Identify which cell holds the provided text, then report its (x, y) central coordinate. 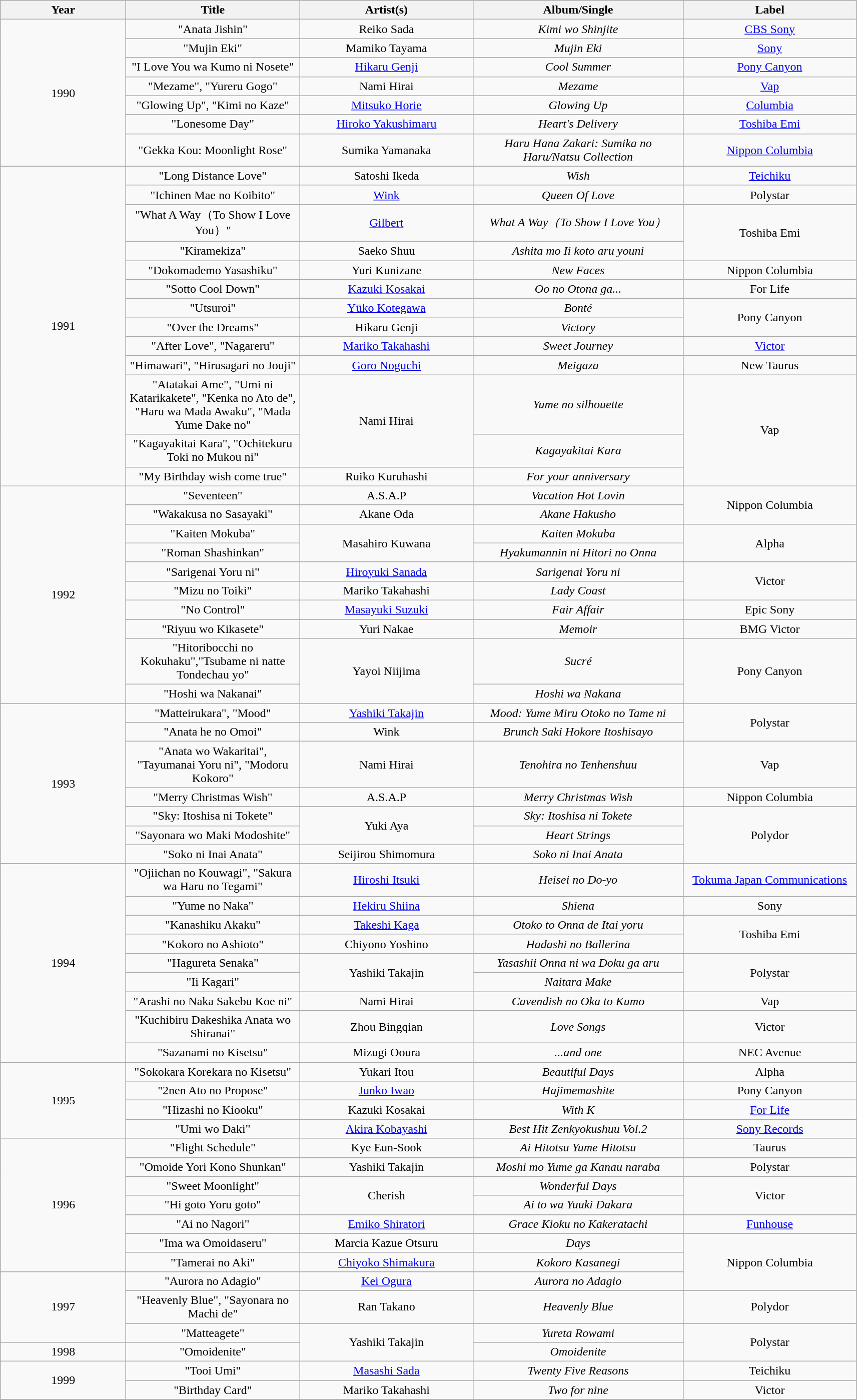
"Long Distance Love" (213, 176)
Mizugi Ooura (386, 1053)
Hadashi no Ballerina (578, 944)
1997 (63, 1307)
Love Songs (578, 1027)
"Sky: Itoshisa ni Tokete" (213, 816)
Queen Of Love (578, 195)
Soko ni Inai Anata (578, 854)
"2nen Ato no Propose" (213, 1091)
Hyakumannin ni Hitori no Onna (578, 552)
Chiyono Yoshino (386, 944)
"Flight Schedule" (213, 1148)
1994 (63, 963)
Victory (578, 327)
"Kagayakitai Kara", "Ochitekuru Toki no Mukou ni" (213, 450)
"Hi goto Yoru goto" (213, 1205)
Taurus (769, 1148)
Sony Records (769, 1129)
"Matteagete" (213, 1332)
NEC Avenue (769, 1053)
Epic Sony (769, 609)
Yukari Itou (386, 1072)
Haru Hana Zakari: Sumika no Haru/Natsu Collection (578, 150)
Emiko Shiratori (386, 1224)
Brunch Saki Hokore Itoshisayo (578, 732)
1991 (63, 326)
"Kaiten Mokuba" (213, 533)
Heart Strings (578, 835)
"Hitoribocchi no Kokuhaku","Tsubame ni natte Tondechau yo" (213, 661)
Ashita mo Ii koto aru youni (578, 251)
Ai Hitotsu Yume Hitotsu (578, 1148)
Shiena (578, 906)
Lady Coast (578, 590)
Album/Single (578, 10)
...and one (578, 1053)
Naitara Make (578, 982)
Akane Hakusho (578, 514)
"Yume no Naka" (213, 906)
"Mezame", "Yureru Gogo" (213, 86)
Artist(s) (386, 10)
Meigaza (578, 365)
Heavenly Blue (578, 1307)
Yuri Kunizane (386, 270)
"Matteirukara", "Mood" (213, 713)
"Over the Dreams" (213, 327)
Kaiten Mokuba (578, 533)
With K (578, 1110)
"Lonesome Day" (213, 124)
"Ai no Nagori" (213, 1224)
"Sayonara wo Maki Modoshite" (213, 835)
What A Way（To Show I Love You） (578, 223)
CBS Sony (769, 29)
"Kanashiku Akaku" (213, 925)
"Merry Christmas Wish" (213, 797)
Glowing Up (578, 105)
Yureta Rowami (578, 1332)
Days (578, 1243)
"Himawari", "Hirusagari no Jouji" (213, 365)
Ai to wa Yuuki Dakara (578, 1205)
Heisei no Do-yo (578, 880)
Yayoi Niijima (386, 671)
Otoko to Onna de Itai yoru (578, 925)
Kokoro Kasanegi (578, 1262)
Hiroko Yakushimaru (386, 124)
Mitsuko Horie (386, 105)
"Sweet Moonlight" (213, 1186)
1999 (63, 1380)
Title (213, 10)
"No Control" (213, 609)
Sumika Yamanaka (386, 150)
Yuri Nakae (386, 629)
Year (63, 10)
Kimi wo Shinjite (578, 29)
"After Love", "Nagareru" (213, 346)
"What A Way（To Show I Love You）" (213, 223)
Mamiko Tayama (386, 48)
"Glowing Up", "Kimi no Kaze" (213, 105)
"Sokokara Korekara no Kisetsu" (213, 1072)
"Omoide Yori Kono Shunkan" (213, 1167)
"Heavenly Blue", "Sayonara no Machi de" (213, 1307)
Masashi Sada (386, 1371)
Sarigenai Yoru ni (578, 571)
Hiroyuki Sanada (386, 571)
Grace Kioku no Kakeratachi (578, 1224)
Mood: Yume Miru Otoko no Tame ni (578, 713)
"Riyuu wo Kikasete" (213, 629)
Bonté (578, 308)
Hoshi wa Nakana (578, 694)
Vacation Hot Lovin (578, 495)
Mezame (578, 86)
Wonderful Days (578, 1186)
Satoshi Ikeda (386, 176)
Label (769, 10)
Ran Takano (386, 1307)
"Birthday Card" (213, 1390)
New Taurus (769, 365)
"Ima wa Omoidaseru" (213, 1243)
Hekiru Shiina (386, 906)
Best Hit Zenkyokushuu Vol.2 (578, 1129)
"Hizashi no Kiooku" (213, 1110)
Yasashii Onna ni wa Doku ga aru (578, 963)
Kagayakitai Kara (578, 450)
Hajimemashite (578, 1091)
"Arashi no Naka Sakebu Koe ni" (213, 1001)
Beautiful Days (578, 1072)
Moshi mo Yume ga Kanau naraba (578, 1167)
Gilbert (386, 223)
Masayuki Suzuki (386, 609)
"Ojiichan no Kouwagi", "Sakura wa Haru no Tegami" (213, 880)
BMG Victor (769, 629)
Chiyoko Shimakura (386, 1262)
"Anata wo Wakaritai", "Tayumanai Yoru ni", "Modoru Kokoro" (213, 765)
Twenty Five Reasons (578, 1371)
"Atatakai Ame", "Umi ni Katarikakete", "Kenka no Ato de", "Haru wa Mada Awaku", "Mada Yume Dake no" (213, 404)
"Anata Jishin" (213, 29)
Yūko Kotegawa (386, 308)
Seijirou Shimomura (386, 854)
Oo no Otona ga... (578, 289)
"Omoidenite" (213, 1352)
Columbia (769, 105)
"Kuchibiru Dakeshika Anata wo Shiranai" (213, 1027)
"Ii Kagari" (213, 982)
1990 (63, 93)
Fair Affair (578, 609)
Takeshi Kaga (386, 925)
"Mujin Eki" (213, 48)
"Kiramekiza" (213, 251)
"Sotto Cool Down" (213, 289)
Omoidenite (578, 1352)
Memoir (578, 629)
"Soko ni Inai Anata" (213, 854)
"Mizu no Toiki" (213, 590)
"Umi wo Daki" (213, 1129)
Kei Ogura (386, 1281)
Mujin Eki (578, 48)
New Faces (578, 270)
Ruiko Kuruhashi (386, 476)
Sweet Journey (578, 346)
Akira Kobayashi (386, 1129)
Junko Iwao (386, 1091)
"I Love You wa Kumo ni Nosete" (213, 67)
Cavendish no Oka to Kumo (578, 1001)
Merry Christmas Wish (578, 797)
Hiroshi Itsuki (386, 880)
"Gekka Kou: Moonlight Rose" (213, 150)
Funhouse (769, 1224)
"Wakakusa no Sasayaki" (213, 514)
1996 (63, 1205)
Sucré (578, 661)
"Tamerai no Aki" (213, 1262)
"Kokoro no Ashioto" (213, 944)
Tenohira no Tenhenshuu (578, 765)
"Sarigenai Yoru ni" (213, 571)
"Anata he no Omoi" (213, 732)
"Hagureta Senaka" (213, 963)
Two for nine (578, 1390)
1993 (63, 784)
Masahiro Kuwana (386, 543)
Saeko Shuu (386, 251)
1998 (63, 1352)
"Roman Shashinkan" (213, 552)
"My Birthday wish come true" (213, 476)
Tokuma Japan Communications (769, 880)
"Tooi Umi" (213, 1371)
Goro Noguchi (386, 365)
Kye Eun-Sook (386, 1148)
Zhou Bingqian (386, 1027)
1992 (63, 594)
Cool Summer (578, 67)
Aurora no Adagio (578, 1281)
1995 (63, 1100)
"Sazanami no Kisetsu" (213, 1053)
"Seventeen" (213, 495)
"Dokomademo Yasashiku" (213, 270)
"Utsuroi" (213, 308)
Yuki Aya (386, 826)
Wish (578, 176)
"Aurora no Adagio" (213, 1281)
Marcia Kazue Otsuru (386, 1243)
"Ichinen Mae no Koibito" (213, 195)
Yume no silhouette (578, 404)
Heart's Delivery (578, 124)
Sky: Itoshisa ni Tokete (578, 816)
Reiko Sada (386, 29)
Cherish (386, 1195)
Akane Oda (386, 514)
"Hoshi wa Nakanai" (213, 694)
For your anniversary (578, 476)
